Capture the cell that displays the provided text and extract its [X, Y] central coordinate. 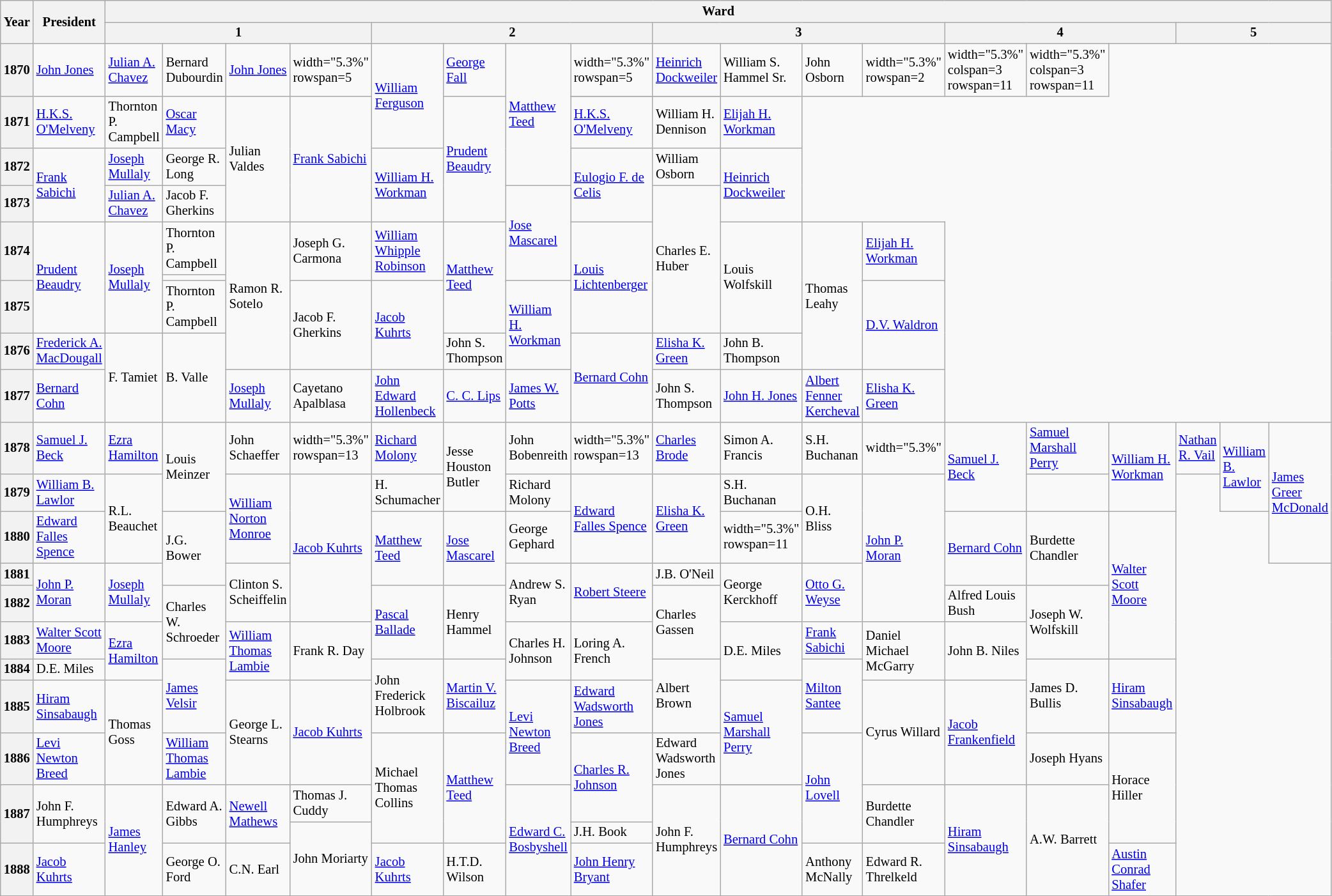
Eulogio F. de Celis [612, 185]
John Frederick Holbrook [408, 695]
Louis Wolfskill [761, 277]
Michael Thomas Collins [408, 787]
Joseph G. Carmona [331, 251]
John Henry Bryant [612, 869]
1875 [17, 306]
Newell Mathews [258, 814]
James Greer McDonald [1300, 492]
James Hanley [134, 840]
Anthony McNally [832, 869]
Louis Meinzer [194, 467]
Edward R. Threlkeld [904, 869]
Charles R. Johnson [612, 777]
Ward [718, 11]
John Edward Hollenbeck [408, 396]
Robert Steere [612, 592]
George Fall [474, 70]
width="5.3%" rowspan=2 [904, 70]
Julian Valdes [258, 158]
C. C. Lips [474, 396]
Year [17, 22]
1871 [17, 122]
Horace Hiller [1142, 787]
R.L. Beauchet [134, 519]
William Norton Monroe [258, 519]
William Ferguson [408, 96]
Edward C. Bosbyshell [538, 840]
width="5.3%" rowspan=11 [761, 537]
1881 [17, 574]
1887 [17, 814]
Charles W. Schroeder [194, 622]
John Bobenreith [538, 448]
Oscar Macy [194, 122]
John B. Thompson [761, 351]
H. Schumacher [408, 493]
Thomas Goss [134, 732]
Jesse Houston Butler [474, 467]
H.T.D. Wilson [474, 869]
1877 [17, 396]
1878 [17, 448]
James Velsir [194, 695]
George R. Long [194, 167]
Alfred Louis Bush [986, 603]
Loring A. French [612, 651]
Ramon R. Sotelo [258, 295]
1 [239, 33]
George Kerckhoff [761, 592]
3 [799, 33]
Thomas J. Cuddy [331, 803]
1874 [17, 251]
1882 [17, 603]
Albert Brown [686, 695]
Andrew S. Ryan [538, 592]
John H. Jones [761, 396]
Charles E. Huber [686, 258]
Pascal Ballade [408, 622]
Charles H. Johnson [538, 651]
Frederick A. MacDougall [69, 351]
William H. Dennison [686, 122]
John Osborn [832, 70]
C.N. Earl [258, 869]
B. Valle [194, 377]
Joseph W. Wolfskill [1067, 622]
John B. Niles [986, 651]
1886 [17, 759]
1876 [17, 351]
1879 [17, 493]
J.H. Book [612, 832]
James D. Bullis [1067, 695]
John Lovell [832, 787]
George O. Ford [194, 869]
5 [1253, 33]
1880 [17, 537]
1872 [17, 167]
Daniel Michael McGarry [904, 651]
John Moriarty [331, 858]
John Schaeffer [258, 448]
William S. Hammel Sr. [761, 70]
1885 [17, 706]
Cayetano Apalblasa [331, 396]
Nathan R. Vail [1198, 448]
4 [1060, 33]
O.H. Bliss [832, 519]
William Whipple Robinson [408, 251]
George Gephard [538, 537]
Joseph Hyans [1067, 759]
1883 [17, 640]
F. Tamiet [134, 377]
1870 [17, 70]
William Osborn [686, 167]
Martin V. Biscailuz [474, 695]
George L. Stearns [258, 732]
Otto G. Weyse [832, 592]
Louis Lichtenberger [612, 277]
D.V. Waldron [904, 325]
Milton Santee [832, 695]
Albert Fenner Kercheval [832, 396]
Edward A. Gibbs [194, 814]
1884 [17, 669]
James W. Potts [538, 396]
President [69, 22]
1873 [17, 203]
Frank R. Day [331, 651]
J.G. Bower [194, 548]
Austin Conrad Shafer [1142, 869]
Charles Brode [686, 448]
Clinton S. Scheiffelin [258, 592]
Cyrus Willard [904, 732]
2 [513, 33]
A.W. Barrett [1067, 840]
width="5.3%" [904, 448]
Henry Hammel [474, 622]
1888 [17, 869]
Thomas Leahy [832, 295]
Charles Gassen [686, 622]
Bernard Dubourdin [194, 70]
J.B. O'Neil [686, 574]
Simon A. Francis [761, 448]
Jacob Frankenfield [986, 732]
